Identify which cell holds the provided text, then report its (x, y) central coordinate. 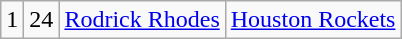
Houston Rockets (313, 20)
Rodrick Rhodes (142, 20)
24 (42, 20)
1 (12, 20)
